Return the [x, y] coordinate for the center point of the cell that contains the specified text.  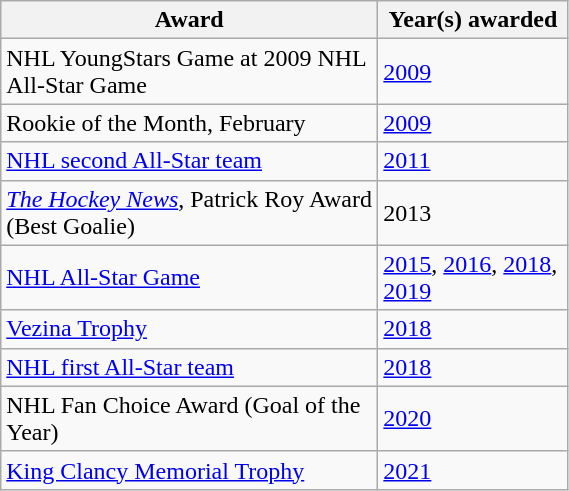
2021 [473, 470]
NHL Fan Choice Award (Goal of the Year) [190, 418]
King Clancy Memorial Trophy [190, 470]
NHL first All-Star team [190, 367]
NHL All-Star Game [190, 278]
2011 [473, 161]
Vezina Trophy [190, 329]
NHL YoungStars Game at 2009 NHL All-Star Game [190, 72]
NHL second All-Star team [190, 161]
The Hockey News, Patrick Roy Award (Best Goalie) [190, 212]
Year(s) awarded [473, 20]
2020 [473, 418]
Award [190, 20]
Rookie of the Month, February [190, 123]
2015, 2016, 2018, 2019 [473, 278]
2013 [473, 212]
